Identify which cell holds the provided text, then report its [X, Y] central coordinate. 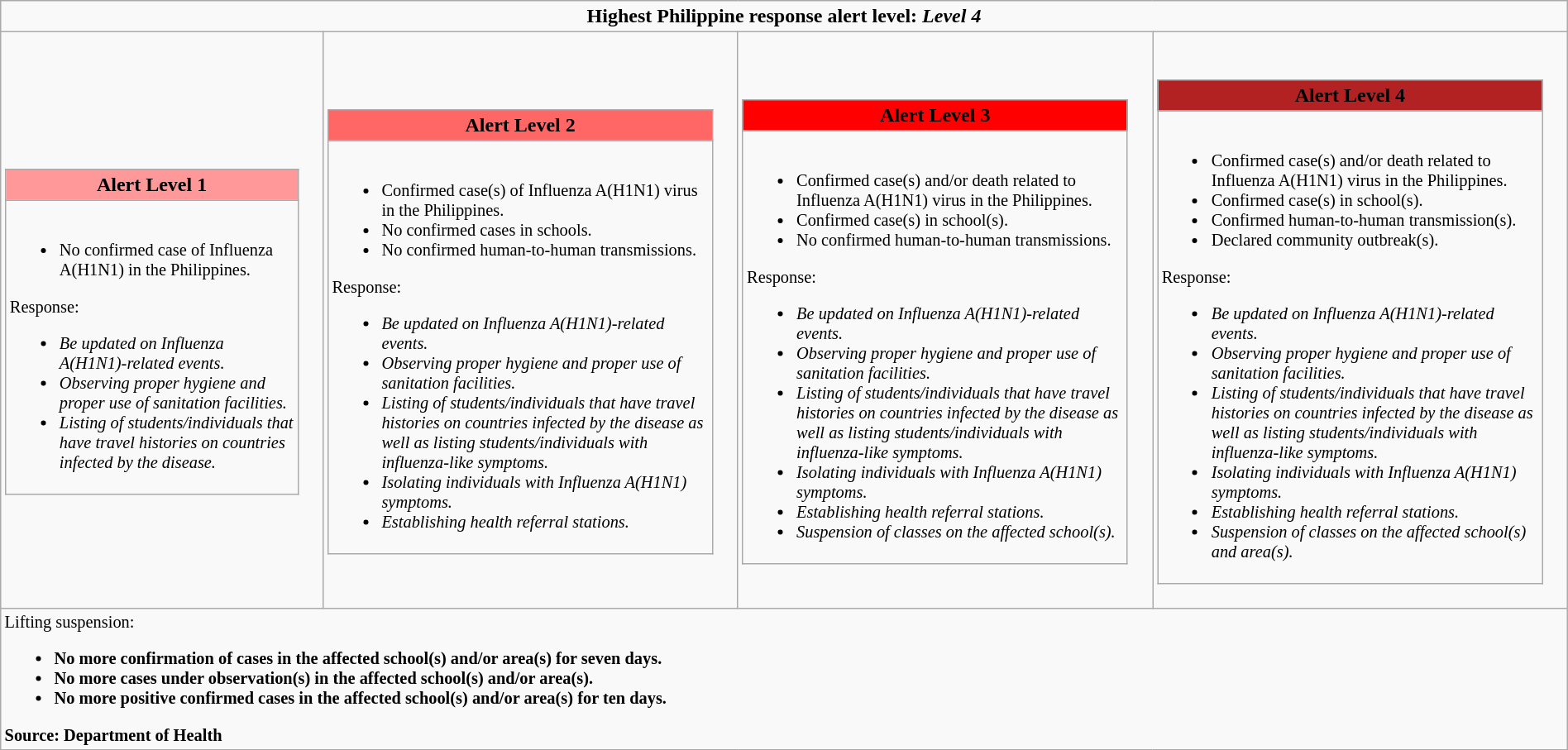
Alert Level 3 [935, 115]
Alert Level 1 [152, 184]
Highest Philippine response alert level: Level 4 [784, 17]
Alert Level 2 [521, 125]
Alert Level 4 [1350, 95]
